Return the [x, y] coordinate for the center point of the cell that contains the specified text.  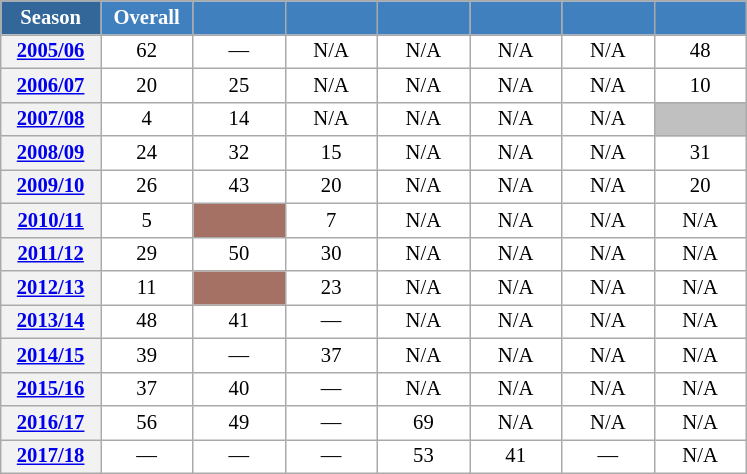
4 [146, 119]
50 [239, 254]
43 [239, 186]
49 [239, 423]
23 [331, 287]
30 [331, 254]
14 [239, 119]
2005/06 [51, 51]
2007/08 [51, 119]
2012/13 [51, 287]
32 [239, 153]
29 [146, 254]
Overall [146, 17]
7 [331, 220]
11 [146, 287]
39 [146, 355]
56 [146, 423]
2008/09 [51, 153]
53 [423, 456]
2013/14 [51, 321]
2010/11 [51, 220]
2011/12 [51, 254]
69 [423, 423]
2015/16 [51, 389]
2009/10 [51, 186]
2016/17 [51, 423]
26 [146, 186]
40 [239, 389]
Season [51, 17]
24 [146, 153]
15 [331, 153]
62 [146, 51]
10 [700, 85]
25 [239, 85]
5 [146, 220]
2006/07 [51, 85]
31 [700, 153]
2014/15 [51, 355]
2017/18 [51, 456]
